Scan for the cell matching the given text and deliver its (x, y) coordinate at center. 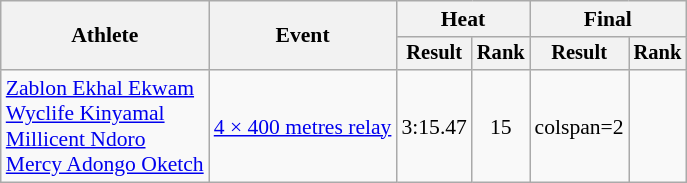
Heat (462, 19)
Final (608, 19)
colspan=2 (580, 126)
4 × 400 metres relay (303, 126)
Event (303, 36)
15 (501, 126)
3:15.47 (434, 126)
Athlete (105, 36)
Zablon Ekhal EkwamWyclife KinyamalMillicent NdoroMercy Adongo Oketch (105, 126)
